Locate the cell with the specified text and output its (x, y) center coordinate. 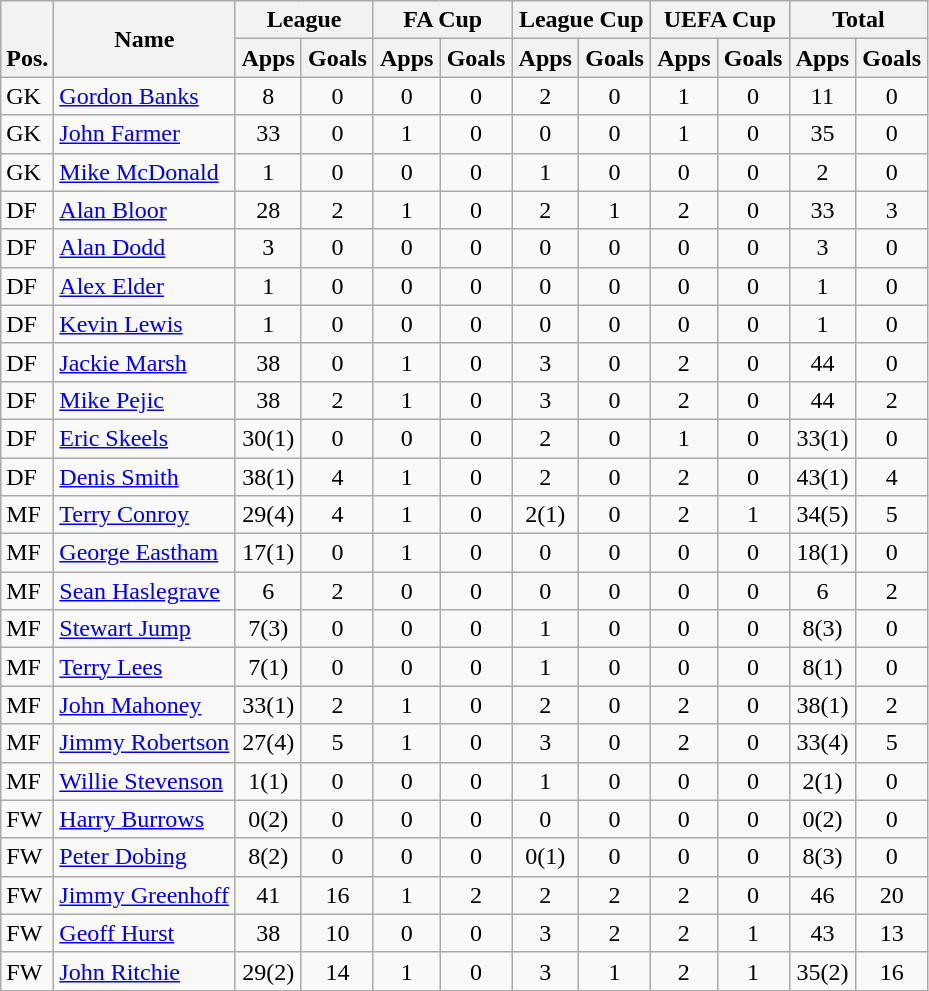
Eric Skeels (144, 438)
34(5) (822, 515)
Jimmy Robertson (144, 743)
UEFA Cup (720, 20)
Terry Lees (144, 667)
Mike McDonald (144, 172)
Stewart Jump (144, 629)
George Eastham (144, 553)
Gordon Banks (144, 96)
7(1) (268, 667)
41 (268, 895)
20 (892, 895)
29(4) (268, 515)
17(1) (268, 553)
13 (892, 933)
Jackie Marsh (144, 362)
Kevin Lewis (144, 324)
28 (268, 210)
43 (822, 933)
0(1) (546, 857)
10 (337, 933)
43(1) (822, 477)
Total (858, 20)
Denis Smith (144, 477)
Geoff Hurst (144, 933)
League (304, 20)
Willie Stevenson (144, 781)
Harry Burrows (144, 819)
27(4) (268, 743)
46 (822, 895)
Peter Dobing (144, 857)
7(3) (268, 629)
Pos. (28, 39)
Alex Elder (144, 286)
John Ritchie (144, 971)
John Mahoney (144, 705)
Alan Bloor (144, 210)
11 (822, 96)
Sean Haslegrave (144, 591)
FA Cup (442, 20)
35 (822, 134)
30(1) (268, 438)
8(1) (822, 667)
Alan Dodd (144, 248)
Jimmy Greenhoff (144, 895)
League Cup (582, 20)
14 (337, 971)
29(2) (268, 971)
35(2) (822, 971)
8(2) (268, 857)
33(4) (822, 743)
John Farmer (144, 134)
Terry Conroy (144, 515)
18(1) (822, 553)
1(1) (268, 781)
Mike Pejic (144, 400)
8 (268, 96)
Name (144, 39)
